Pinpoint the cell where the given text exists, returning its [x, y] midpoint coordinate. 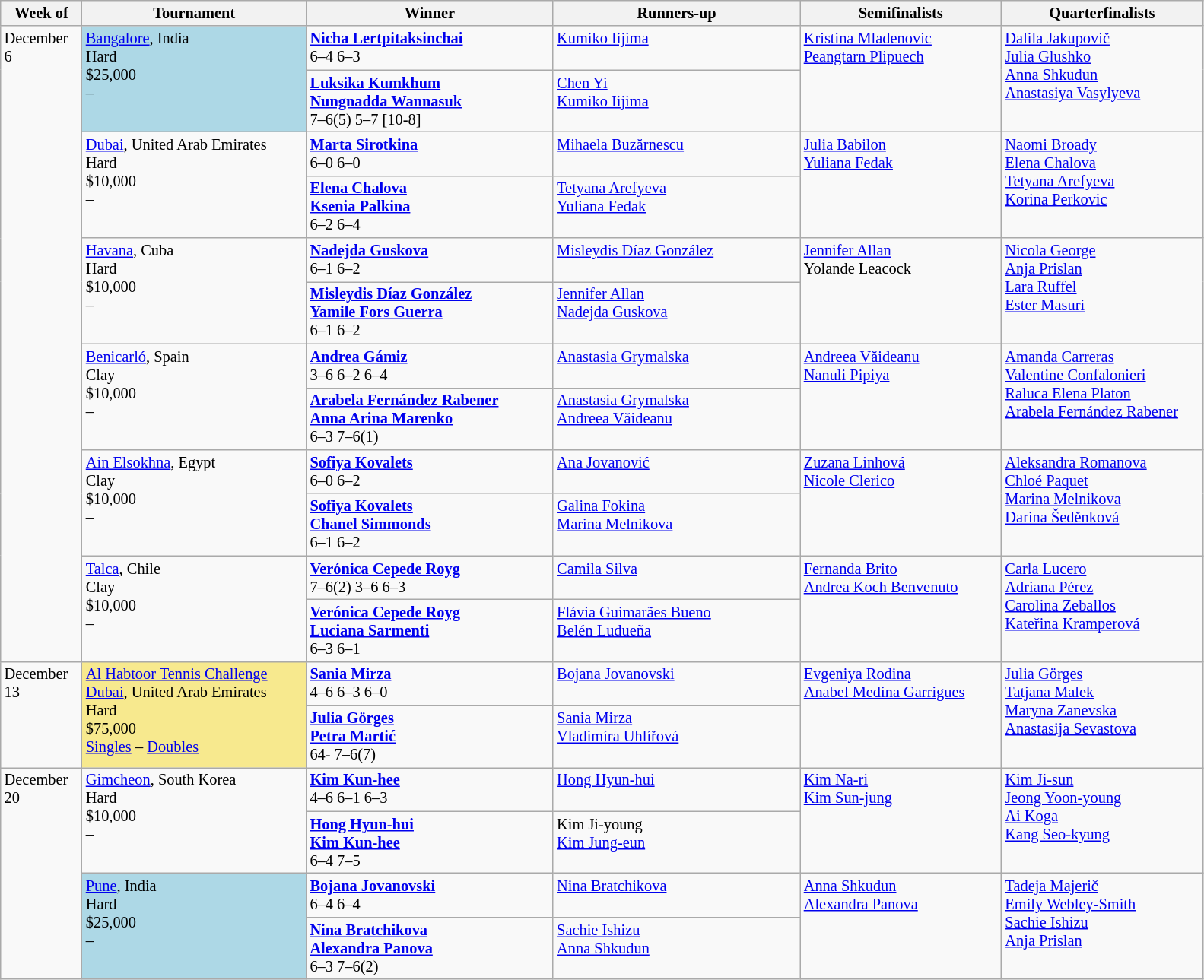
Julia Babilon Yuliana Fedak [901, 184]
Nicha Lertpitaksinchai 6–4 6–3 [430, 48]
Gimcheon, South Korea Hard $10,000 – [195, 820]
Jennifer Allan Nadejda Guskova [677, 312]
Hong Hyun-hui [677, 789]
Zuzana Linhová Nicole Clerico [901, 502]
Anna Shkudun Alexandra Panova [901, 926]
Tournament [195, 13]
Amanda Carreras Valentine Confalonieri Raluca Elena Platon Arabela Fernández Rabener [1103, 397]
Flávia Guimarães Bueno Belén Ludueña [677, 630]
Camila Silva [677, 578]
Marta Sirotkina 6–0 6–0 [430, 154]
Nadejda Guskova 6–1 6–2 [430, 260]
Talca, Chile Clay $10,000 – [195, 608]
Sofiya Kovalets 6–0 6–2 [430, 471]
Naomi Broady Elena Chalova Tetyana Arefyeva Korina Perkovic [1103, 184]
Jennifer Allan Yolande Leacock [901, 290]
Julia Görges Tatjana Malek Maryna Zanevska Anastasija Sevastova [1103, 715]
Hong Hyun-hui Kim Kun-hee 6–4 7–5 [430, 842]
Ain Elsokhna, Egypt Clay $10,000 – [195, 502]
Kumiko Iijima [677, 48]
Aleksandra Romanova Chloé Paquet Marina Melnikova Darina Šeděnková [1103, 502]
Dalila Jakupovič Julia Glushko Anna Shkudun Anastasiya Vasylyeva [1103, 79]
Sania Mirza Vladimíra Uhlířová [677, 737]
Winner [430, 13]
Nina Bratchikova [677, 895]
Kim Kun-hee 4–6 6–1 6–3 [430, 789]
Week of [41, 13]
Bojana Jovanovski [677, 683]
Kim Na-ri Kim Sun-jung [901, 820]
Verónica Cepede Royg Luciana Sarmenti 6–3 6–1 [430, 630]
Dubai, United Arab Emirates Hard $10,000 – [195, 184]
Andrea Gámiz 3–6 6–2 6–4 [430, 366]
Nicola George Anja Prislan Lara Ruffel Ester Masuri [1103, 290]
Ana Jovanović [677, 471]
Chen Yi Kumiko Iijima [677, 101]
Kristina Mladenovic Peangtarn Plipuech [901, 79]
Anastasia Grymalska [677, 366]
Bojana Jovanovski 6–4 6–4 [430, 895]
Julia Görges Petra Martić 64- 7–6(7) [430, 737]
Sachie Ishizu Anna Shkudun [677, 948]
Elena Chalova Ksenia Palkina 6–2 6–4 [430, 207]
Misleydis Díaz González [677, 260]
Evgeniya Rodina Anabel Medina Garrigues [901, 715]
Verónica Cepede Royg 7–6(2) 3–6 6–3 [430, 578]
December 6 [41, 344]
Misleydis Díaz González Yamile Fors Guerra 6–1 6–2 [430, 312]
December 13 [41, 715]
Nina Bratchikova Alexandra Panova6–3 7–6(2) [430, 948]
Mihaela Buzărnescu [677, 154]
Bangalore, India Hard $25,000 – [195, 79]
Havana, Cuba Hard $10,000 – [195, 290]
Kim Ji-young Kim Jung-eun [677, 842]
Runners-up [677, 13]
Pune, India Hard $25,000 – [195, 926]
Quarterfinalists [1103, 13]
Tadeja Majerič Emily Webley-Smith Sachie Ishizu Anja Prislan [1103, 926]
Semifinalists [901, 13]
Carla Lucero Adriana Pérez Carolina Zeballos Kateřina Kramperová [1103, 608]
December 20 [41, 873]
Galina Fokina Marina Melnikova [677, 525]
Fernanda Brito Andrea Koch Benvenuto [901, 608]
Luksika Kumkhum Nungnadda Wannasuk 7–6(5) 5–7 [10-8] [430, 101]
Sania Mirza 4–6 6–3 6–0 [430, 683]
Benicarló, Spain Clay $10,000 – [195, 397]
Anastasia Grymalska Andreea Văideanu [677, 419]
Sofiya Kovalets Chanel Simmonds 6–1 6–2 [430, 525]
Tetyana Arefyeva Yuliana Fedak [677, 207]
Kim Ji-sun Jeong Yoon-young Ai Koga Kang Seo-kyung [1103, 820]
Al Habtoor Tennis Challenge Dubai, United Arab Emirates Hard $75,000 Singles – Doubles [195, 715]
Andreea Văideanu Nanuli Pipiya [901, 397]
Arabela Fernández Rabener Anna Arina Marenko 6–3 7–6(1) [430, 419]
